Find where the given text appears and provide that cell's center as [X, Y] coordinate. 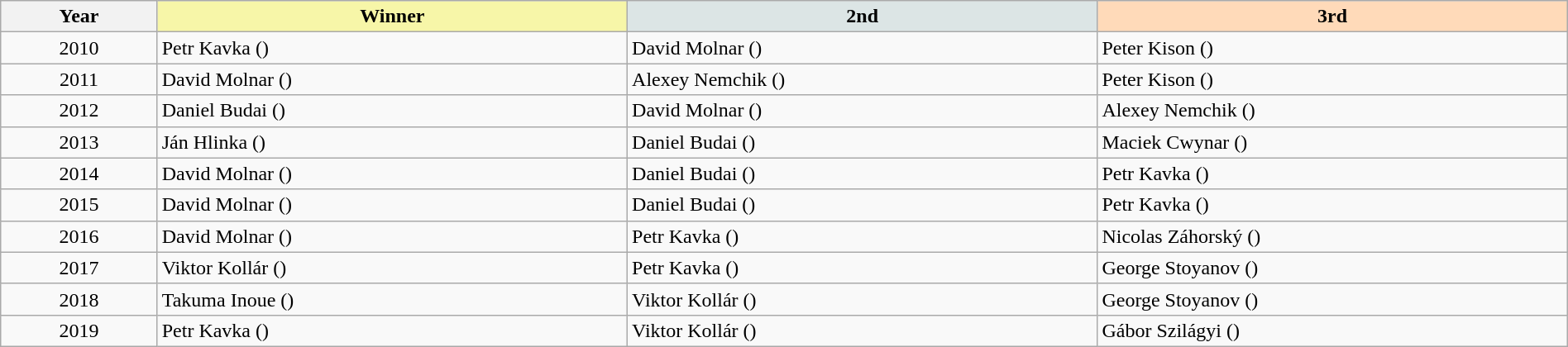
Winner [392, 17]
2010 [79, 48]
Ján Hlinka () [392, 142]
2012 [79, 111]
2015 [79, 205]
2016 [79, 236]
2017 [79, 268]
2011 [79, 79]
Year [79, 17]
2013 [79, 142]
Nicolas Záhorský () [1332, 236]
2014 [79, 173]
2nd [863, 17]
Maciek Cwynar () [1332, 142]
2019 [79, 330]
Gábor Szilágyi () [1332, 330]
Takuma Inoue () [392, 299]
3rd [1332, 17]
2018 [79, 299]
